Identify which cell holds the provided text, then report its (X, Y) central coordinate. 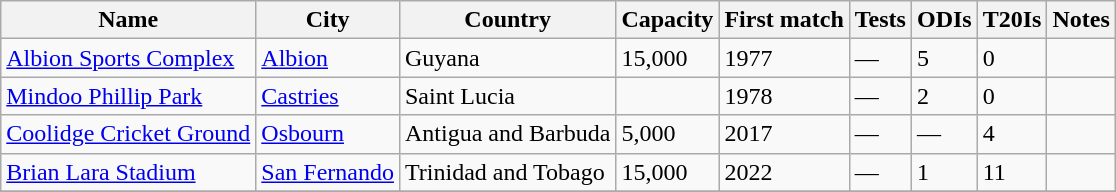
1978 (784, 96)
Guyana (507, 58)
San Fernando (328, 172)
Country (507, 20)
Albion Sports Complex (128, 58)
Albion (328, 58)
First match (784, 20)
Trinidad and Tobago (507, 172)
City (328, 20)
Brian Lara Stadium (128, 172)
Tests (880, 20)
1 (944, 172)
Antigua and Barbuda (507, 134)
Coolidge Cricket Ground (128, 134)
Saint Lucia (507, 96)
1977 (784, 58)
T20Is (1012, 20)
4 (1012, 134)
Name (128, 20)
Notes (1081, 20)
Osbourn (328, 134)
5,000 (668, 134)
11 (1012, 172)
Castries (328, 96)
2 (944, 96)
2017 (784, 134)
5 (944, 58)
ODIs (944, 20)
Mindoo Phillip Park (128, 96)
2022 (784, 172)
Capacity (668, 20)
